Detect which cell encompasses the target text, then output its [X, Y] center coordinate. 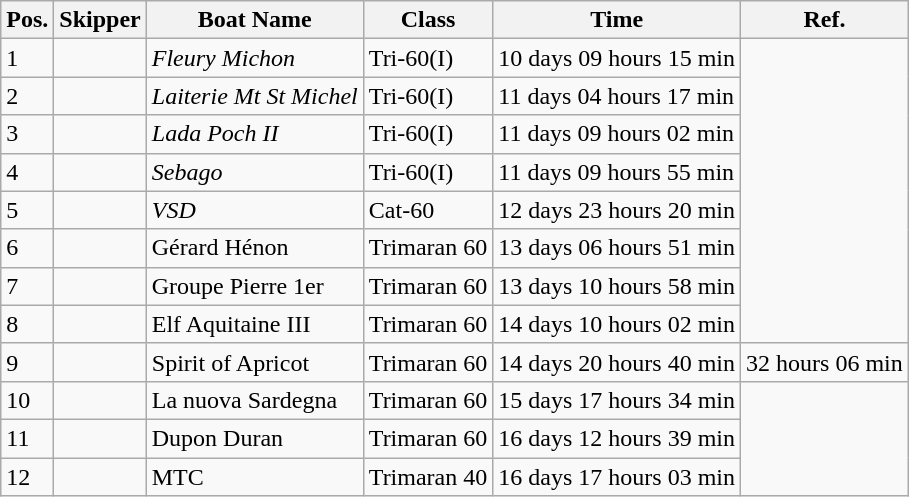
10 days 09 hours 15 min [617, 58]
Lada Poch II [254, 134]
Class [428, 20]
13 days 10 hours 58 min [617, 286]
11 days 09 hours 02 min [617, 134]
11 [28, 438]
Pos. [28, 20]
Fleury Michon [254, 58]
Gérard Hénon [254, 248]
16 days 17 hours 03 min [617, 477]
32 hours 06 min [825, 362]
2 [28, 96]
Trimaran 40 [428, 477]
Laiterie Mt St Michel [254, 96]
Ref. [825, 20]
5 [28, 210]
VSD [254, 210]
9 [28, 362]
MTC [254, 477]
Spirit of Apricot [254, 362]
6 [28, 248]
7 [28, 286]
Skipper [100, 20]
11 days 04 hours 17 min [617, 96]
La nuova Sardegna [254, 400]
8 [28, 324]
Boat Name [254, 20]
15 days 17 hours 34 min [617, 400]
Groupe Pierre 1er [254, 286]
Cat-60 [428, 210]
14 days 20 hours 40 min [617, 362]
Time [617, 20]
11 days 09 hours 55 min [617, 172]
14 days 10 hours 02 min [617, 324]
Elf Aquitaine III [254, 324]
10 [28, 400]
3 [28, 134]
12 [28, 477]
13 days 06 hours 51 min [617, 248]
Sebago [254, 172]
Dupon Duran [254, 438]
4 [28, 172]
1 [28, 58]
16 days 12 hours 39 min [617, 438]
12 days 23 hours 20 min [617, 210]
